Return the [x, y] coordinate for the center point of the cell that contains the specified text.  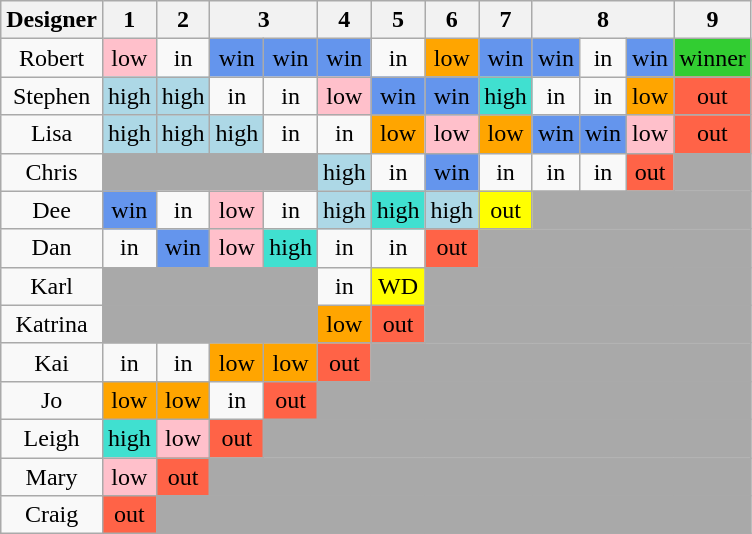
4 [344, 20]
Chris [52, 172]
Katrina [52, 324]
6 [452, 20]
Craig [52, 515]
Robert [52, 58]
Designer [52, 20]
Leigh [52, 438]
Dee [52, 210]
1 [129, 20]
8 [602, 20]
Mary [52, 477]
Dan [52, 248]
3 [264, 20]
7 [506, 20]
Jo [52, 400]
Lisa [52, 134]
Karl [52, 286]
winner [713, 58]
Kai [52, 362]
Stephen [52, 96]
WD [398, 286]
2 [183, 20]
9 [713, 20]
5 [398, 20]
